Return (X, Y) of the center of cell containing provided text 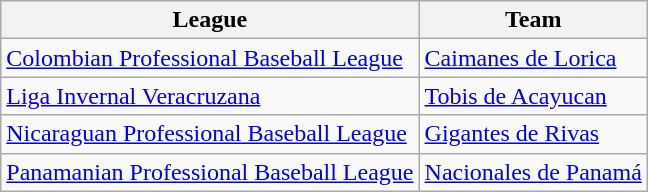
Nacionales de Panamá (533, 172)
Team (533, 20)
Gigantes de Rivas (533, 134)
Panamanian Professional Baseball League (210, 172)
Colombian Professional Baseball League (210, 58)
League (210, 20)
Nicaraguan Professional Baseball League (210, 134)
Tobis de Acayucan (533, 96)
Caimanes de Lorica (533, 58)
Liga Invernal Veracruzana (210, 96)
